From the cell containing the given text, extract its center point as [x, y] coordinate. 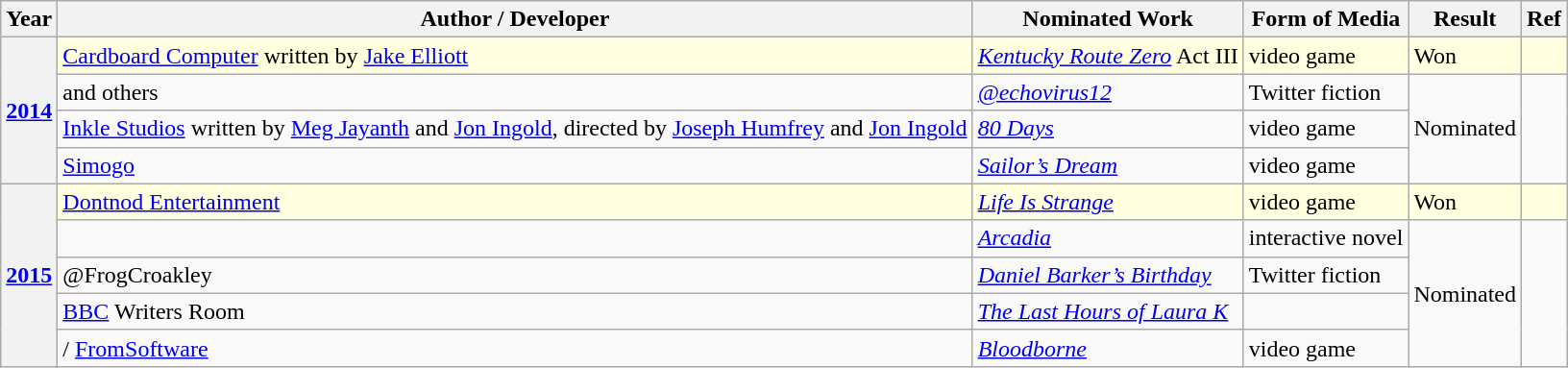
Daniel Barker’s Birthday [1108, 275]
Nominated Work [1108, 19]
BBC Writers Room [515, 311]
Author / Developer [515, 19]
Result [1465, 19]
Bloodborne [1108, 348]
80 Days [1108, 129]
Inkle Studios written by Meg Jayanth and Jon Ingold, directed by Joseph Humfrey and Jon Ingold [515, 129]
Form of Media [1326, 19]
The Last Hours of Laura K [1108, 311]
Life Is Strange [1108, 202]
Dontnod Entertainment [515, 202]
Ref [1545, 19]
2015 [29, 275]
Simogo [515, 165]
2014 [29, 110]
Sailor’s Dream [1108, 165]
interactive novel [1326, 238]
@echovirus12 [1108, 92]
Kentucky Route Zero Act III [1108, 56]
Arcadia [1108, 238]
and others [515, 92]
/ FromSoftware [515, 348]
Year [29, 19]
Cardboard Computer written by Jake Elliott [515, 56]
@FrogCroakley [515, 275]
